Find where the given text appears and provide that cell's center as (x, y) coordinate. 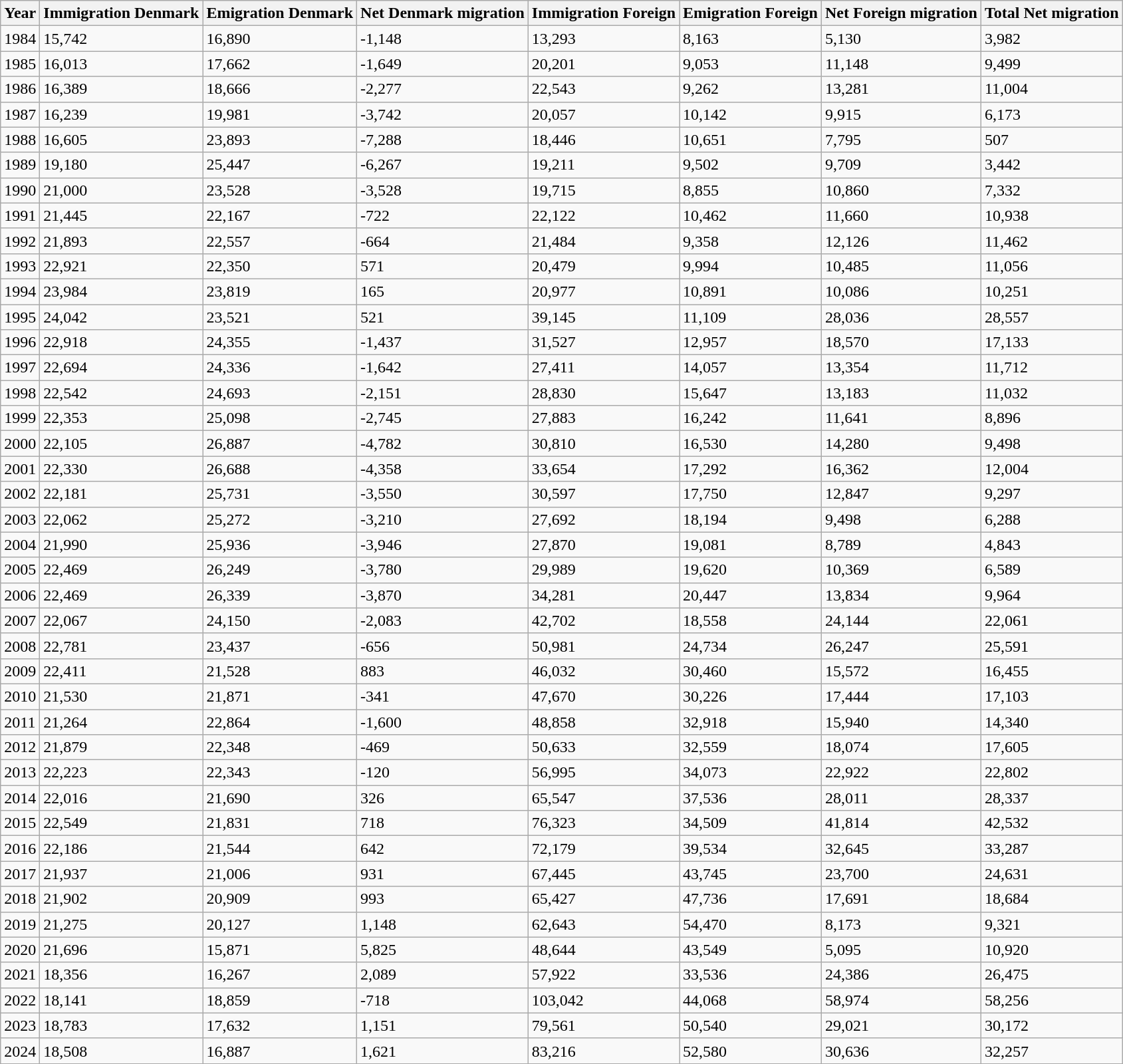
23,528 (280, 190)
48,644 (604, 950)
24,336 (280, 368)
24,631 (1052, 874)
-3,528 (443, 190)
571 (443, 266)
Net Foreign migration (901, 13)
10,369 (901, 570)
32,645 (901, 849)
9,502 (751, 165)
21,937 (121, 874)
33,287 (1052, 849)
8,896 (1052, 418)
17,444 (901, 696)
83,216 (604, 1051)
-3,870 (443, 595)
18,570 (901, 342)
26,688 (280, 469)
1999 (20, 418)
2008 (20, 646)
-2,277 (443, 89)
-1,600 (443, 722)
18,446 (604, 140)
25,591 (1052, 646)
10,860 (901, 190)
10,142 (751, 114)
22,122 (604, 215)
10,891 (751, 291)
-1,437 (443, 342)
21,528 (280, 671)
-4,782 (443, 444)
24,150 (280, 620)
1988 (20, 140)
1984 (20, 39)
42,532 (1052, 823)
58,256 (1052, 1000)
57,922 (604, 975)
10,462 (751, 215)
18,356 (121, 975)
15,647 (751, 393)
39,534 (751, 849)
10,086 (901, 291)
5,095 (901, 950)
76,323 (604, 823)
2020 (20, 950)
2003 (20, 519)
67,445 (604, 874)
26,887 (280, 444)
22,348 (280, 747)
-341 (443, 696)
-3,946 (443, 545)
50,540 (751, 1025)
32,918 (751, 722)
9,358 (751, 241)
22,105 (121, 444)
11,462 (1052, 241)
21,879 (121, 747)
10,920 (1052, 950)
3,442 (1052, 165)
18,558 (751, 620)
20,127 (280, 924)
23,700 (901, 874)
10,938 (1052, 215)
-3,550 (443, 494)
18,194 (751, 519)
19,180 (121, 165)
21,445 (121, 215)
9,321 (1052, 924)
17,632 (280, 1025)
29,021 (901, 1025)
Emigration Denmark (280, 13)
-3,210 (443, 519)
2024 (20, 1051)
-2,745 (443, 418)
10,651 (751, 140)
1998 (20, 393)
2010 (20, 696)
16,887 (280, 1051)
-1,642 (443, 368)
-3,742 (443, 114)
23,893 (280, 140)
22,542 (121, 393)
507 (1052, 140)
20,057 (604, 114)
22,864 (280, 722)
22,330 (121, 469)
50,633 (604, 747)
Net Denmark migration (443, 13)
21,990 (121, 545)
7,332 (1052, 190)
15,940 (901, 722)
24,386 (901, 975)
30,636 (901, 1051)
16,455 (1052, 671)
16,239 (121, 114)
-2,151 (443, 393)
-4,358 (443, 469)
21,275 (121, 924)
30,172 (1052, 1025)
20,977 (604, 291)
18,666 (280, 89)
19,981 (280, 114)
-469 (443, 747)
-656 (443, 646)
22,918 (121, 342)
79,561 (604, 1025)
2019 (20, 924)
9,915 (901, 114)
30,810 (604, 444)
11,056 (1052, 266)
21,690 (280, 798)
8,163 (751, 39)
18,783 (121, 1025)
17,691 (901, 899)
27,870 (604, 545)
2002 (20, 494)
12,004 (1052, 469)
11,148 (901, 64)
52,580 (751, 1051)
2006 (20, 595)
22,781 (121, 646)
2018 (20, 899)
2009 (20, 671)
8,173 (901, 924)
16,530 (751, 444)
2011 (20, 722)
11,660 (901, 215)
24,042 (121, 317)
12,126 (901, 241)
19,620 (751, 570)
65,547 (604, 798)
-718 (443, 1000)
65,427 (604, 899)
2021 (20, 975)
21,696 (121, 950)
23,819 (280, 291)
1997 (20, 368)
-2,083 (443, 620)
22,543 (604, 89)
22,549 (121, 823)
18,684 (1052, 899)
21,484 (604, 241)
15,871 (280, 950)
2000 (20, 444)
-1,148 (443, 39)
24,144 (901, 620)
13,293 (604, 39)
Year (20, 13)
8,855 (751, 190)
25,731 (280, 494)
30,460 (751, 671)
46,032 (604, 671)
58,974 (901, 1000)
2022 (20, 1000)
165 (443, 291)
22,067 (121, 620)
20,201 (604, 64)
17,605 (1052, 747)
22,186 (121, 849)
19,211 (604, 165)
1992 (20, 241)
11,712 (1052, 368)
18,859 (280, 1000)
1990 (20, 190)
2012 (20, 747)
21,544 (280, 849)
16,362 (901, 469)
12,957 (751, 342)
21,264 (121, 722)
18,508 (121, 1051)
22,350 (280, 266)
22,167 (280, 215)
1986 (20, 89)
Emigration Foreign (751, 13)
-1,649 (443, 64)
22,343 (280, 773)
5,825 (443, 950)
16,605 (121, 140)
29,989 (604, 570)
72,179 (604, 849)
28,011 (901, 798)
1989 (20, 165)
14,340 (1052, 722)
47,670 (604, 696)
15,572 (901, 671)
22,181 (121, 494)
883 (443, 671)
-120 (443, 773)
14,057 (751, 368)
993 (443, 899)
18,074 (901, 747)
24,734 (751, 646)
14,280 (901, 444)
25,936 (280, 545)
-7,288 (443, 140)
22,411 (121, 671)
11,004 (1052, 89)
20,447 (751, 595)
43,745 (751, 874)
6,173 (1052, 114)
21,006 (280, 874)
9,499 (1052, 64)
33,654 (604, 469)
25,098 (280, 418)
10,485 (901, 266)
32,559 (751, 747)
718 (443, 823)
39,145 (604, 317)
16,242 (751, 418)
34,281 (604, 595)
1985 (20, 64)
521 (443, 317)
22,802 (1052, 773)
11,641 (901, 418)
23,984 (121, 291)
6,589 (1052, 570)
7,795 (901, 140)
931 (443, 874)
5,130 (901, 39)
1,148 (443, 924)
17,750 (751, 494)
13,281 (901, 89)
28,337 (1052, 798)
2016 (20, 849)
9,053 (751, 64)
17,662 (280, 64)
1,621 (443, 1051)
25,447 (280, 165)
24,355 (280, 342)
2017 (20, 874)
28,557 (1052, 317)
-722 (443, 215)
23,437 (280, 646)
28,830 (604, 393)
50,981 (604, 646)
2,089 (443, 975)
26,339 (280, 595)
22,061 (1052, 620)
2001 (20, 469)
22,223 (121, 773)
34,073 (751, 773)
2015 (20, 823)
6,288 (1052, 519)
2023 (20, 1025)
12,847 (901, 494)
26,475 (1052, 975)
26,249 (280, 570)
56,995 (604, 773)
41,814 (901, 823)
22,016 (121, 798)
48,858 (604, 722)
43,549 (751, 950)
3,982 (1052, 39)
30,226 (751, 696)
44,068 (751, 1000)
-664 (443, 241)
16,890 (280, 39)
22,353 (121, 418)
2005 (20, 570)
54,470 (751, 924)
13,834 (901, 595)
2014 (20, 798)
19,715 (604, 190)
1996 (20, 342)
642 (443, 849)
20,479 (604, 266)
10,251 (1052, 291)
22,922 (901, 773)
28,036 (901, 317)
9,994 (751, 266)
2004 (20, 545)
1,151 (443, 1025)
23,521 (280, 317)
2007 (20, 620)
16,267 (280, 975)
17,292 (751, 469)
25,272 (280, 519)
24,693 (280, 393)
-3,780 (443, 570)
1991 (20, 215)
13,183 (901, 393)
1987 (20, 114)
26,247 (901, 646)
27,411 (604, 368)
9,262 (751, 89)
27,883 (604, 418)
22,557 (280, 241)
17,103 (1052, 696)
9,709 (901, 165)
33,536 (751, 975)
22,694 (121, 368)
27,692 (604, 519)
11,032 (1052, 393)
21,902 (121, 899)
4,843 (1052, 545)
8,789 (901, 545)
326 (443, 798)
13,354 (901, 368)
31,527 (604, 342)
Immigration Denmark (121, 13)
Total Net migration (1052, 13)
22,921 (121, 266)
11,109 (751, 317)
22,062 (121, 519)
2013 (20, 773)
9,964 (1052, 595)
1993 (20, 266)
21,893 (121, 241)
-6,267 (443, 165)
18,141 (121, 1000)
20,909 (280, 899)
16,013 (121, 64)
103,042 (604, 1000)
47,736 (751, 899)
17,133 (1052, 342)
34,509 (751, 823)
21,530 (121, 696)
Immigration Foreign (604, 13)
21,000 (121, 190)
9,297 (1052, 494)
37,536 (751, 798)
16,389 (121, 89)
42,702 (604, 620)
1995 (20, 317)
1994 (20, 291)
21,871 (280, 696)
15,742 (121, 39)
21,831 (280, 823)
62,643 (604, 924)
19,081 (751, 545)
32,257 (1052, 1051)
30,597 (604, 494)
